From the cell containing the given text, extract its center point as (x, y) coordinate. 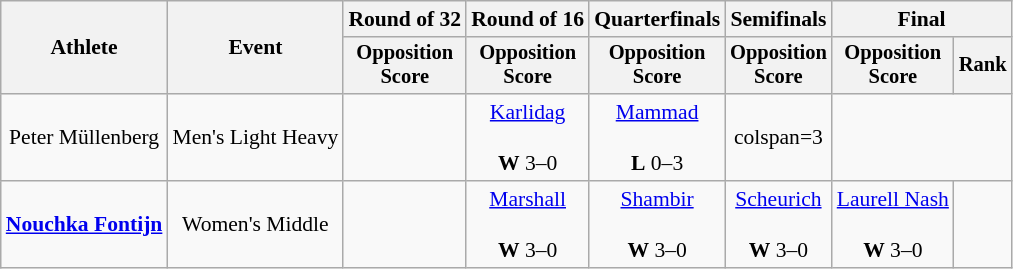
Men's Light Heavy (255, 138)
Rank (983, 66)
Event (255, 48)
Nouchka Fontijn (84, 224)
colspan=3 (778, 138)
Round of 32 (404, 19)
Semifinals (778, 19)
Laurell NashW 3–0 (893, 224)
Athlete (84, 48)
Final (922, 19)
Round of 16 (528, 19)
Quarterfinals (657, 19)
ScheurichW 3–0 (778, 224)
ShambirW 3–0 (657, 224)
MammadL 0–3 (657, 138)
Women's Middle (255, 224)
Peter Müllenberg (84, 138)
KarlidagW 3–0 (528, 138)
MarshallW 3–0 (528, 224)
